Pinpoint the cell where the given text exists, returning its (X, Y) midpoint coordinate. 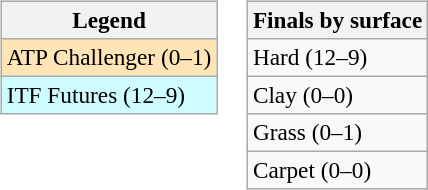
ATP Challenger (0–1) (108, 57)
Clay (0–0) (337, 95)
Hard (12–9) (337, 57)
Grass (0–1) (337, 133)
Legend (108, 20)
Finals by surface (337, 20)
Carpet (0–0) (337, 171)
ITF Futures (12–9) (108, 95)
